Provide the [x, y] coordinate of the cell's center where the given text is located.  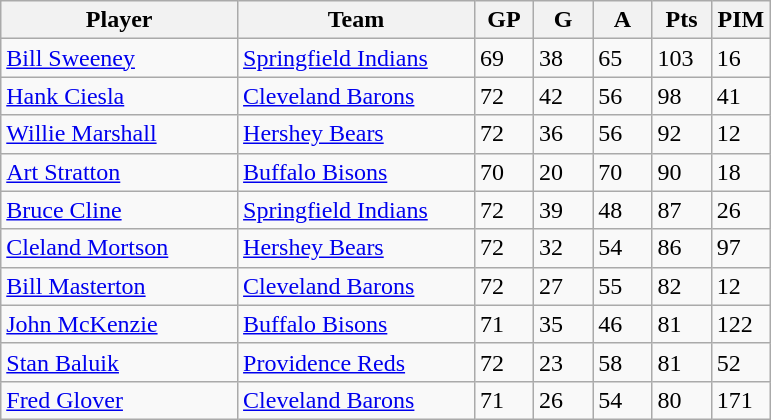
Bruce Cline [120, 210]
82 [682, 286]
A [622, 20]
32 [564, 248]
97 [740, 248]
46 [622, 324]
92 [682, 134]
122 [740, 324]
G [564, 20]
98 [682, 96]
John McKenzie [120, 324]
65 [622, 58]
42 [564, 96]
Pts [682, 20]
Bill Masterton [120, 286]
PIM [740, 20]
23 [564, 362]
103 [682, 58]
GP [504, 20]
35 [564, 324]
Providence Reds [356, 362]
41 [740, 96]
27 [564, 286]
52 [740, 362]
48 [622, 210]
58 [622, 362]
36 [564, 134]
Stan Baluik [120, 362]
Willie Marshall [120, 134]
90 [682, 172]
20 [564, 172]
55 [622, 286]
18 [740, 172]
Team [356, 20]
Art Stratton [120, 172]
86 [682, 248]
39 [564, 210]
87 [682, 210]
Player [120, 20]
80 [682, 400]
69 [504, 58]
Hank Ciesla [120, 96]
16 [740, 58]
171 [740, 400]
Fred Glover [120, 400]
38 [564, 58]
Cleland Mortson [120, 248]
Bill Sweeney [120, 58]
